Find where the given text appears and provide that cell's center as (x, y) coordinate. 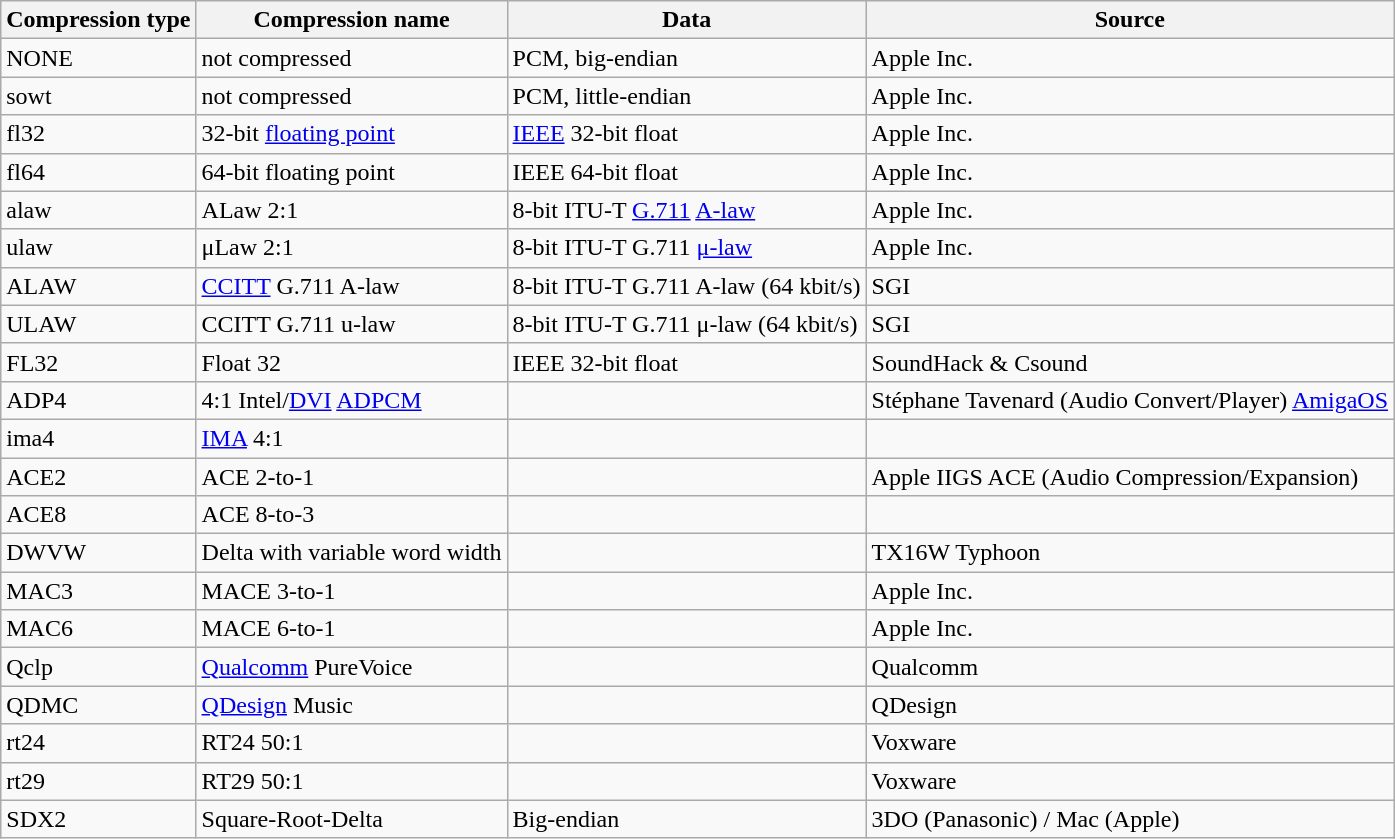
PCM, big-endian (686, 58)
Qclp (98, 667)
ACE 8-to-3 (352, 515)
QDesign (1130, 705)
Compression name (352, 20)
Qualcomm PureVoice (352, 667)
CCITT G.711 u-law (352, 324)
μLaw 2:1 (352, 248)
MACE 3-to-1 (352, 591)
IEEE 64-bit float (686, 172)
rt29 (98, 781)
CCITT G.711 A-law (352, 286)
NONE (98, 58)
ACE2 (98, 477)
rt24 (98, 743)
8-bit ITU-T G.711 A-law (64 kbit/s) (686, 286)
ACE8 (98, 515)
MAC6 (98, 629)
Big-endian (686, 819)
8-bit ITU-T G.711 μ-law (686, 248)
MAC3 (98, 591)
Data (686, 20)
RT24 50:1 (352, 743)
Square-Root-Delta (352, 819)
fl32 (98, 134)
QDMC (98, 705)
ima4 (98, 438)
IMA 4:1 (352, 438)
alaw (98, 210)
QDesign Music (352, 705)
Stéphane Tavenard (Audio Convert/Player) AmigaOS (1130, 400)
ULAW (98, 324)
8-bit ITU-T G.711 μ-law (64 kbit/s) (686, 324)
FL32 (98, 362)
64-bit floating point (352, 172)
Source (1130, 20)
PCM, little-endian (686, 96)
Qualcomm (1130, 667)
ALAW (98, 286)
DWVW (98, 553)
3DO (Panasonic) / Mac (Apple) (1130, 819)
4:1 Intel/DVI ADPCM (352, 400)
TX16W Typhoon (1130, 553)
fl64 (98, 172)
ulaw (98, 248)
sowt (98, 96)
SoundHack & Csound (1130, 362)
Float 32 (352, 362)
MACE 6-to-1 (352, 629)
Compression type (98, 20)
8-bit ITU-T G.711 A-law (686, 210)
ADP4 (98, 400)
ALaw 2:1 (352, 210)
Apple IIGS ACE (Audio Compression/Expansion) (1130, 477)
32-bit floating point (352, 134)
SDX2 (98, 819)
ACE 2-to-1 (352, 477)
Delta with variable word width (352, 553)
RT29 50:1 (352, 781)
